Return the [X, Y] coordinate for the center point of the cell that contains the specified text.  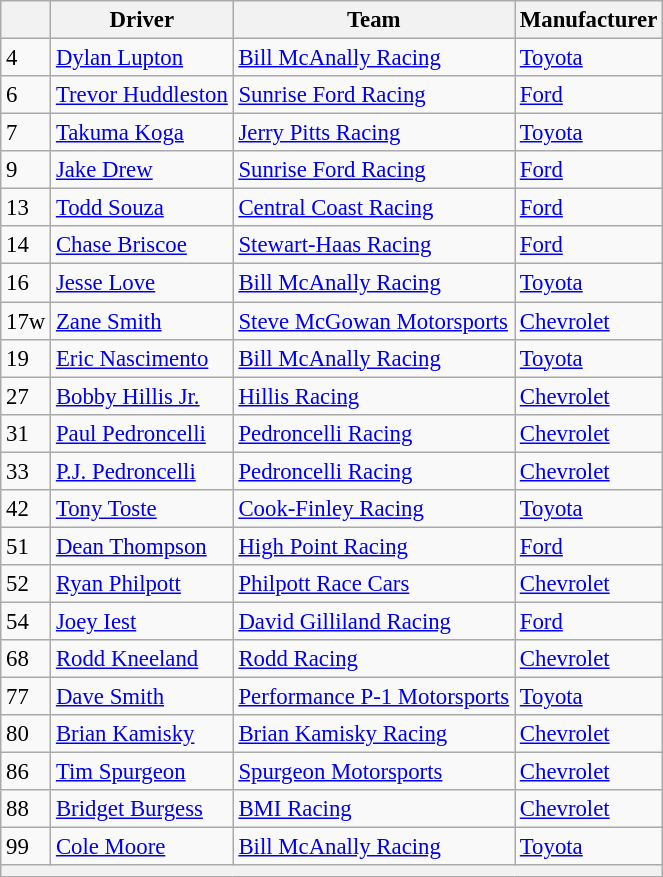
Cook-Finley Racing [374, 509]
88 [26, 809]
Rodd Kneeland [142, 659]
Performance P-1 Motorsports [374, 697]
Ryan Philpott [142, 584]
Zane Smith [142, 321]
68 [26, 659]
42 [26, 509]
Cole Moore [142, 847]
Team [374, 20]
14 [26, 245]
Dean Thompson [142, 546]
51 [26, 546]
Dylan Lupton [142, 58]
86 [26, 772]
7 [26, 133]
Jerry Pitts Racing [374, 133]
52 [26, 584]
Paul Pedroncelli [142, 433]
Rodd Racing [374, 659]
Trevor Huddleston [142, 95]
Jesse Love [142, 283]
Eric Nascimento [142, 358]
6 [26, 95]
99 [26, 847]
80 [26, 734]
17w [26, 321]
Steve McGowan Motorsports [374, 321]
Spurgeon Motorsports [374, 772]
Bridget Burgess [142, 809]
High Point Racing [374, 546]
9 [26, 170]
31 [26, 433]
19 [26, 358]
Tony Toste [142, 509]
Jake Drew [142, 170]
BMI Racing [374, 809]
P.J. Pedroncelli [142, 471]
Stewart-Haas Racing [374, 245]
Driver [142, 20]
David Gilliland Racing [374, 621]
77 [26, 697]
Takuma Koga [142, 133]
Bobby Hillis Jr. [142, 396]
Central Coast Racing [374, 208]
Joey Iest [142, 621]
Dave Smith [142, 697]
Brian Kamisky [142, 734]
16 [26, 283]
Philpott Race Cars [374, 584]
13 [26, 208]
Chase Briscoe [142, 245]
54 [26, 621]
Hillis Racing [374, 396]
4 [26, 58]
Manufacturer [588, 20]
Tim Spurgeon [142, 772]
Todd Souza [142, 208]
33 [26, 471]
27 [26, 396]
Brian Kamisky Racing [374, 734]
